Capture the cell that displays the provided text and extract its (X, Y) central coordinate. 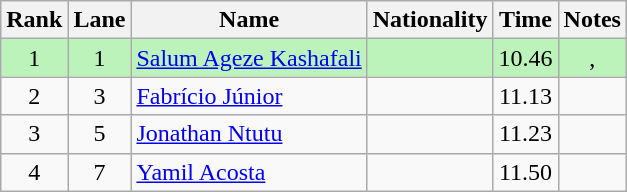
Nationality (430, 20)
11.13 (526, 96)
11.23 (526, 134)
Name (249, 20)
Salum Ageze Kashafali (249, 58)
Fabrício Júnior (249, 96)
11.50 (526, 172)
Yamil Acosta (249, 172)
4 (34, 172)
7 (100, 172)
Jonathan Ntutu (249, 134)
Notes (592, 20)
Rank (34, 20)
Lane (100, 20)
5 (100, 134)
Time (526, 20)
10.46 (526, 58)
, (592, 58)
2 (34, 96)
